Find where the given text appears and provide that cell's center as [X, Y] coordinate. 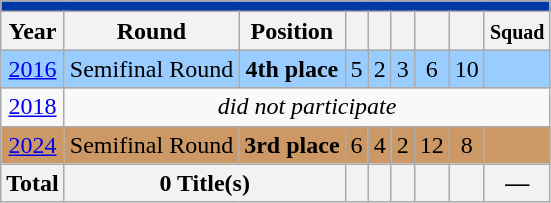
Squad [517, 31]
Round [151, 31]
2024 [33, 145]
10 [466, 69]
3rd place [292, 145]
did not participate [307, 107]
8 [466, 145]
Position [292, 31]
Total [33, 183]
5 [356, 69]
Year [33, 31]
4 [380, 145]
4th place [292, 69]
2018 [33, 107]
3 [402, 69]
— [517, 183]
0 Title(s) [204, 183]
12 [432, 145]
2016 [33, 69]
